Detect which cell encompasses the target text, then output its [x, y] center coordinate. 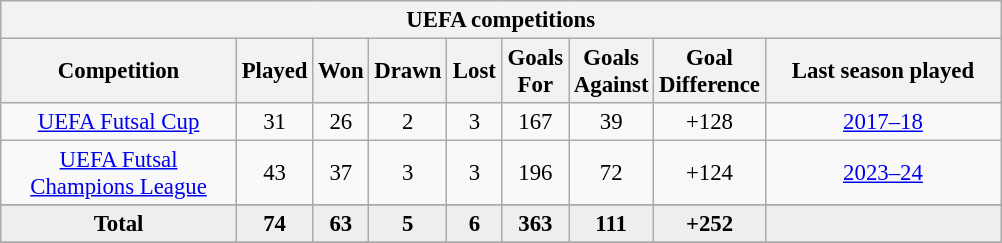
Lost [475, 72]
39 [610, 122]
167 [535, 122]
2 [408, 122]
Drawn [408, 72]
5 [408, 224]
+252 [710, 224]
2017–18 [883, 122]
26 [341, 122]
+124 [710, 174]
UEFA competitions [501, 20]
Won [341, 72]
111 [610, 224]
72 [610, 174]
+128 [710, 122]
2023–24 [883, 174]
Goal Difference [710, 72]
196 [535, 174]
74 [274, 224]
Last season played [883, 72]
37 [341, 174]
43 [274, 174]
Played [274, 72]
UEFA FutsalChampions League [119, 174]
63 [341, 224]
Goals Against [610, 72]
Competition [119, 72]
Total [119, 224]
6 [475, 224]
Goals For [535, 72]
31 [274, 122]
363 [535, 224]
UEFA Futsal Cup [119, 122]
